Find where the given text appears and provide that cell's center as (x, y) coordinate. 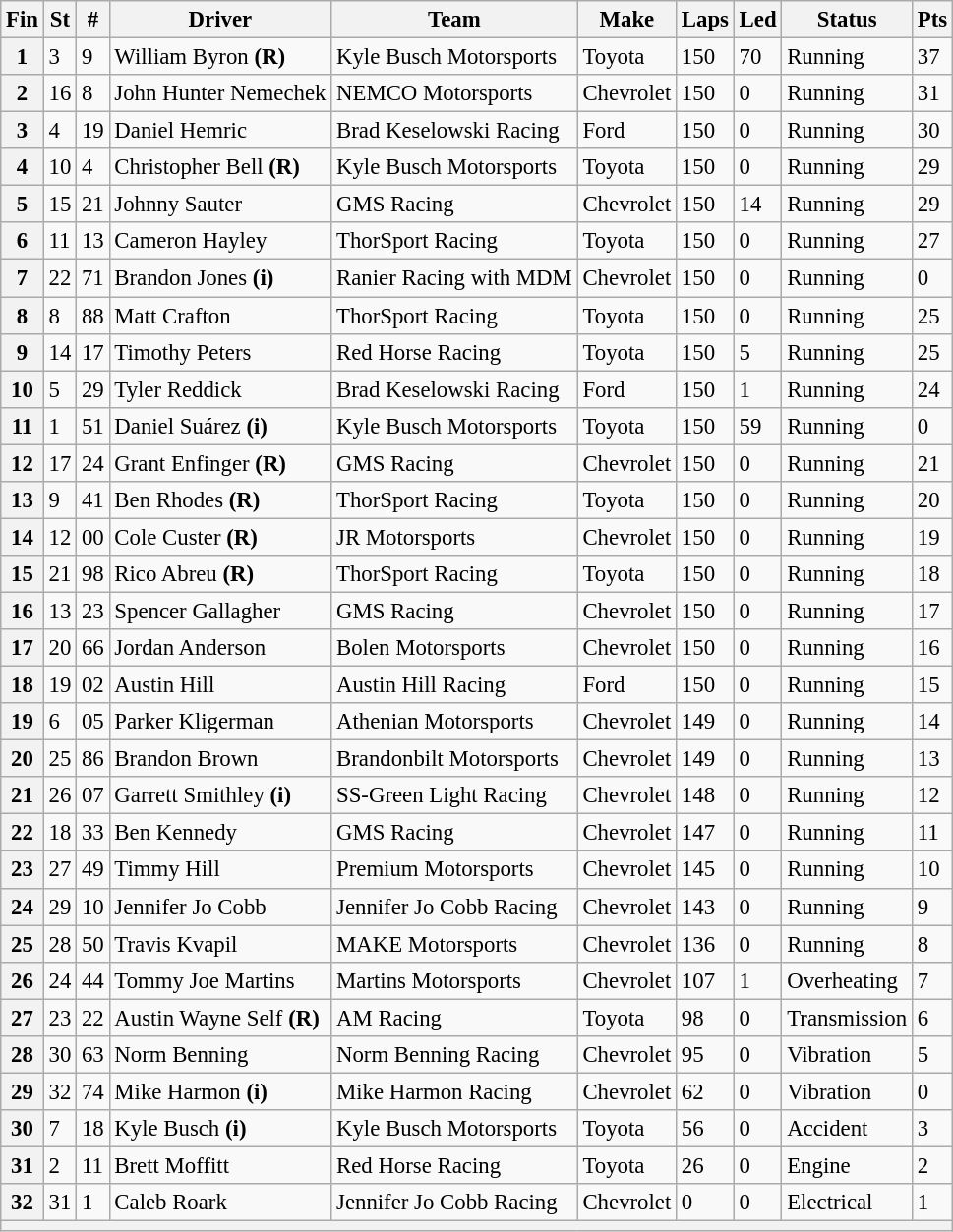
Jordan Anderson (220, 648)
50 (92, 944)
Norm Benning Racing (454, 1055)
Brandonbilt Motorsports (454, 759)
88 (92, 316)
# (92, 20)
Martins Motorsports (454, 980)
SS-Green Light Racing (454, 795)
49 (92, 870)
95 (706, 1055)
Timothy Peters (220, 352)
JR Motorsports (454, 537)
Caleb Roark (220, 1203)
86 (92, 759)
Tyler Reddick (220, 389)
Transmission (848, 1018)
Electrical (848, 1203)
33 (92, 833)
Tommy Joe Martins (220, 980)
51 (92, 426)
Kyle Busch (i) (220, 1129)
00 (92, 537)
Rico Abreu (R) (220, 574)
NEMCO Motorsports (454, 93)
148 (706, 795)
Overheating (848, 980)
Timmy Hill (220, 870)
Jennifer Jo Cobb (220, 907)
66 (92, 648)
107 (706, 980)
44 (92, 980)
56 (706, 1129)
Brandon Brown (220, 759)
143 (706, 907)
41 (92, 500)
Ben Kennedy (220, 833)
Cameron Hayley (220, 241)
37 (932, 57)
147 (706, 833)
136 (706, 944)
Travis Kvapil (220, 944)
Cole Custer (R) (220, 537)
Fin (23, 20)
AM Racing (454, 1018)
Norm Benning (220, 1055)
Christopher Bell (R) (220, 167)
05 (92, 722)
Accident (848, 1129)
Mike Harmon Racing (454, 1091)
Matt Crafton (220, 316)
63 (92, 1055)
Driver (220, 20)
Austin Wayne Self (R) (220, 1018)
John Hunter Nemechek (220, 93)
Daniel Suárez (i) (220, 426)
Athenian Motorsports (454, 722)
Laps (706, 20)
Ranier Racing with MDM (454, 278)
74 (92, 1091)
Austin Hill (220, 685)
Ben Rhodes (R) (220, 500)
71 (92, 278)
02 (92, 685)
Bolen Motorsports (454, 648)
Daniel Hemric (220, 131)
Parker Kligerman (220, 722)
70 (757, 57)
Premium Motorsports (454, 870)
Brett Moffitt (220, 1165)
Mike Harmon (i) (220, 1091)
Status (848, 20)
62 (706, 1091)
Garrett Smithley (i) (220, 795)
Led (757, 20)
Brandon Jones (i) (220, 278)
Engine (848, 1165)
Grant Enfinger (R) (220, 463)
St (59, 20)
Pts (932, 20)
07 (92, 795)
Team (454, 20)
Johnny Sauter (220, 205)
Make (626, 20)
Austin Hill Racing (454, 685)
145 (706, 870)
William Byron (R) (220, 57)
MAKE Motorsports (454, 944)
59 (757, 426)
Spencer Gallagher (220, 611)
